Return [X, Y] of the center of cell containing provided text 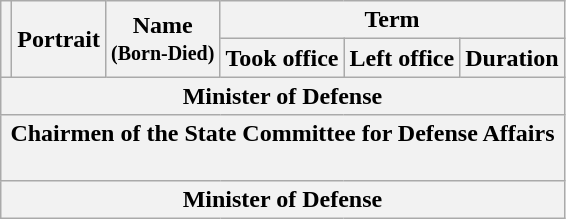
Term [392, 20]
Portrait [59, 39]
Left office [402, 58]
Duration [512, 58]
Chairmen of the State Committee for Defense Affairs [282, 148]
Name(Born-Died) [162, 39]
Took office [282, 58]
